Extract the [x, y] coordinate from the center of the cell holding the provided text.  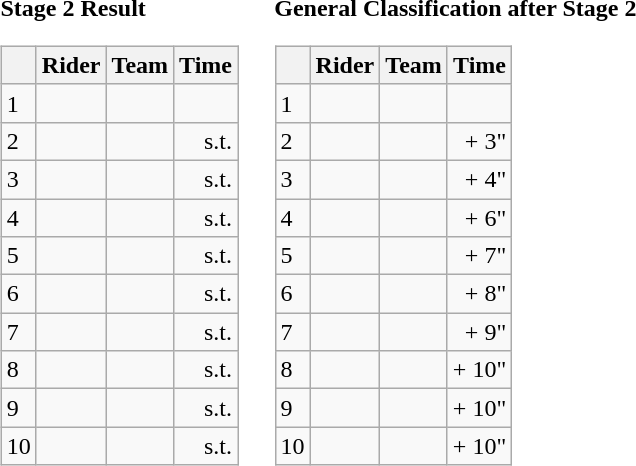
+ 7" [479, 256]
+ 4" [479, 179]
+ 8" [479, 294]
+ 6" [479, 217]
+ 9" [479, 332]
+ 3" [479, 141]
